Locate the cell with the specified text and output its (X, Y) center coordinate. 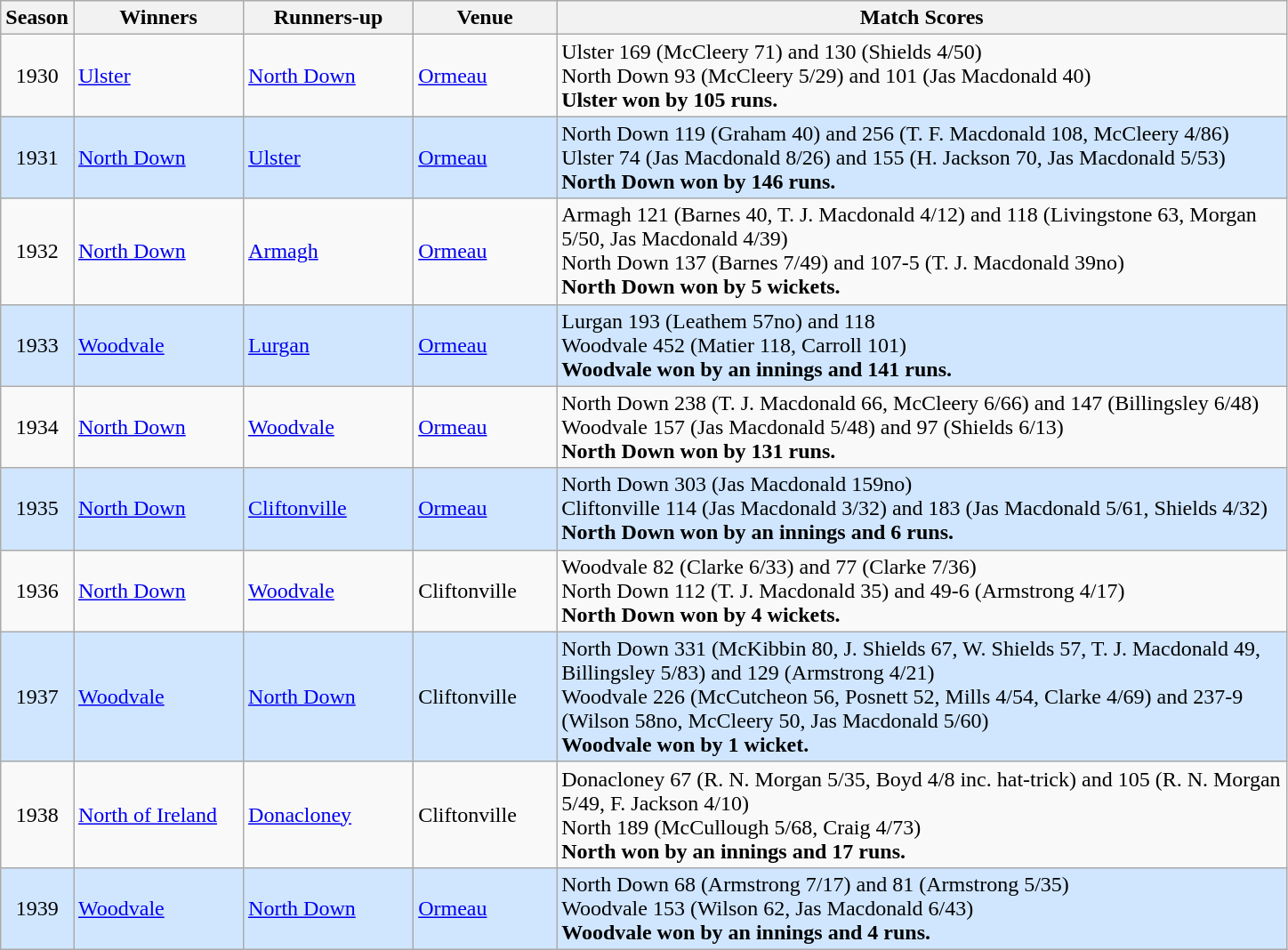
Ulster 169 (McCleery 71) and 130 (Shields 4/50)North Down 93 (McCleery 5/29) and 101 (Jas Macdonald 40)Ulster won by 105 runs. (922, 76)
1936 (37, 591)
1934 (37, 427)
Woodvale 82 (Clarke 6/33) and 77 (Clarke 7/36)North Down 112 (T. J. Macdonald 35) and 49-6 (Armstrong 4/17)North Down won by 4 wickets. (922, 591)
1931 (37, 157)
North Down 68 (Armstrong 7/17) and 81 (Armstrong 5/35)Woodvale 153 (Wilson 62, Jas Macdonald 6/43)Woodvale won by an innings and 4 runs. (922, 908)
Season (37, 18)
Runners-up (329, 18)
Lurgan (329, 345)
1930 (37, 76)
1933 (37, 345)
1937 (37, 696)
1938 (37, 815)
Winners (158, 18)
1939 (37, 908)
Lurgan 193 (Leathem 57no) and 118Woodvale 452 (Matier 118, Carroll 101)Woodvale won by an innings and 141 runs. (922, 345)
Venue (486, 18)
Armagh (329, 251)
Donacloney (329, 815)
1932 (37, 251)
1935 (37, 509)
North of Ireland (158, 815)
Match Scores (922, 18)
